Provide the [x, y] coordinate of the cell's center where the given text is located.  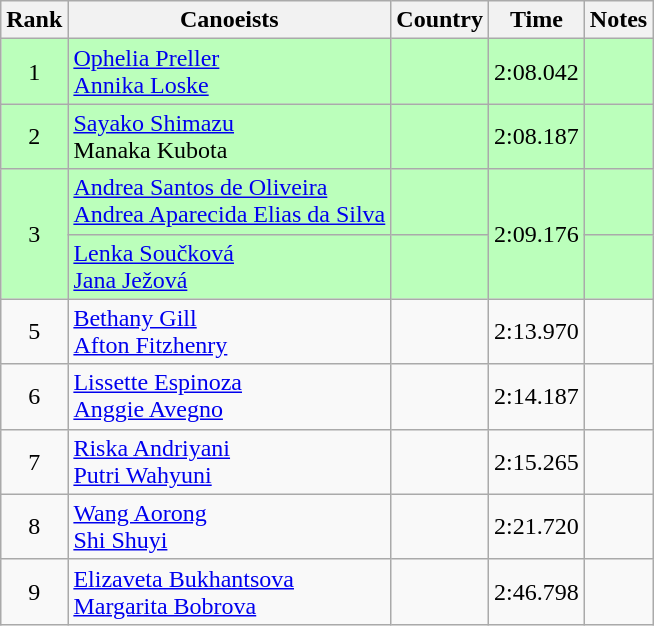
Wang AorongShi Shuyi [230, 526]
Elizaveta BukhantsovaMargarita Bobrova [230, 592]
6 [34, 396]
2:13.970 [537, 332]
2:08.042 [537, 72]
Country [440, 20]
Bethany GillAfton Fitzhenry [230, 332]
2:14.187 [537, 396]
Time [537, 20]
Notes [618, 20]
2:09.176 [537, 234]
Riska AndriyaniPutri Wahyuni [230, 462]
2:08.187 [537, 136]
7 [34, 462]
5 [34, 332]
8 [34, 526]
3 [34, 234]
2:46.798 [537, 592]
1 [34, 72]
9 [34, 592]
2 [34, 136]
Andrea Santos de OliveiraAndrea Aparecida Elias da Silva [230, 202]
Rank [34, 20]
2:15.265 [537, 462]
Sayako ShimazuManaka Kubota [230, 136]
Ophelia PrellerAnnika Loske [230, 72]
Lenka SoučkováJana Ježová [230, 266]
Lissette EspinozaAnggie Avegno [230, 396]
Canoeists [230, 20]
2:21.720 [537, 526]
